Return [x, y] of the center of cell containing provided text 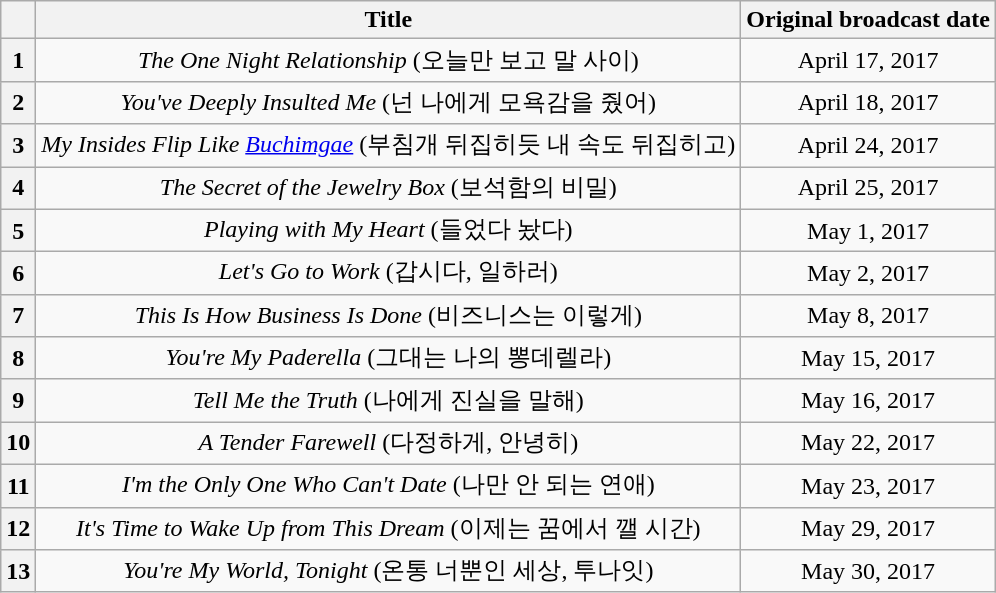
Let's Go to Work (갑시다, 일하러) [388, 274]
May 23, 2017 [868, 486]
May 29, 2017 [868, 528]
April 24, 2017 [868, 146]
You're My World, Tonight (온통 너뿐인 세상, 투나잇) [388, 572]
You're My Paderella (그대는 나의 뽕데렐라) [388, 358]
11 [18, 486]
May 30, 2017 [868, 572]
It's Time to Wake Up from This Dream (이제는 꿈에서 깰 시간) [388, 528]
13 [18, 572]
My Insides Flip Like Buchimgae (부침개 뒤집히듯 내 속도 뒤집히고) [388, 146]
The One Night Relationship (오늘만 보고 말 사이) [388, 60]
May 22, 2017 [868, 444]
5 [18, 230]
The Secret of the Jewelry Box (보석함의 비밀) [388, 188]
Playing with My Heart (들었다 놨다) [388, 230]
May 2, 2017 [868, 274]
Original broadcast date [868, 20]
April 18, 2017 [868, 102]
9 [18, 400]
2 [18, 102]
You've Deeply Insulted Me (넌 나에게 모욕감을 줬어) [388, 102]
6 [18, 274]
This Is How Business Is Done (비즈니스는 이렇게) [388, 316]
7 [18, 316]
4 [18, 188]
3 [18, 146]
April 25, 2017 [868, 188]
Tell Me the Truth (나에게 진실을 말해) [388, 400]
Title [388, 20]
1 [18, 60]
May 1, 2017 [868, 230]
May 16, 2017 [868, 400]
8 [18, 358]
April 17, 2017 [868, 60]
10 [18, 444]
May 8, 2017 [868, 316]
12 [18, 528]
A Tender Farewell (다정하게, 안녕히) [388, 444]
I'm the Only One Who Can't Date (나만 안 되는 연애) [388, 486]
May 15, 2017 [868, 358]
